Scan for the cell matching the given text and deliver its [X, Y] coordinate at center. 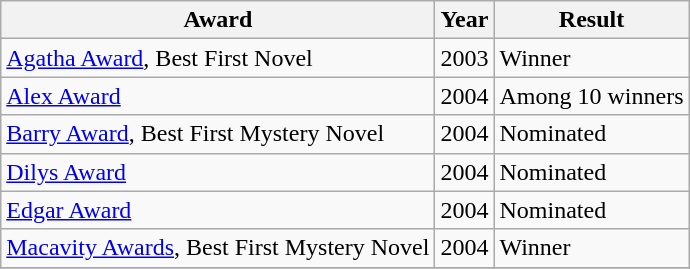
Dilys Award [218, 172]
Macavity Awards, Best First Mystery Novel [218, 248]
2003 [464, 58]
Edgar Award [218, 210]
Among 10 winners [592, 96]
Barry Award, Best First Mystery Novel [218, 134]
Alex Award [218, 96]
Result [592, 20]
Agatha Award, Best First Novel [218, 58]
Award [218, 20]
Year [464, 20]
